Search for the cell housing the specified text and yield its (x, y) center coordinate. 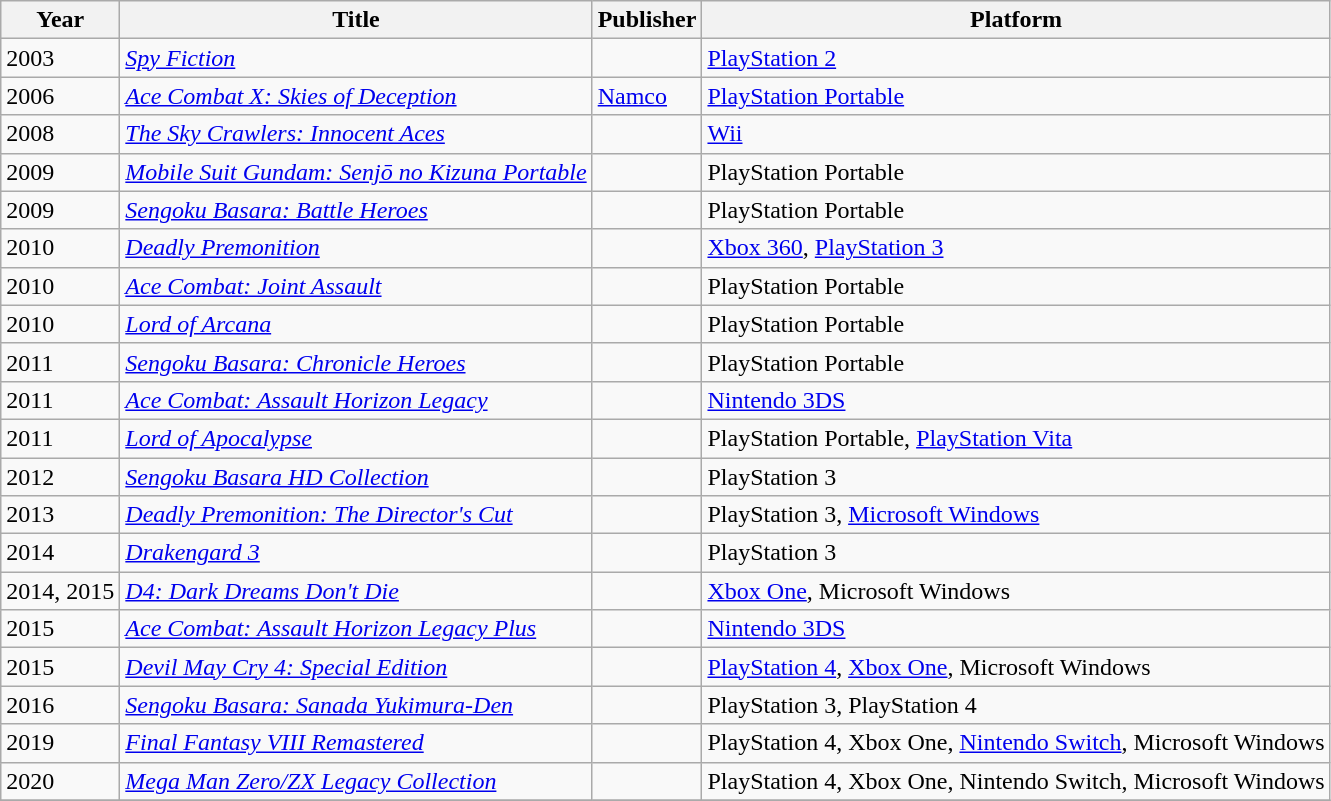
Deadly Premonition: The Director's Cut (356, 515)
D4: Dark Dreams Don't Die (356, 591)
Sengoku Basara: Sanada Yukimura-Den (356, 705)
Namco (647, 96)
Lord of Arcana (356, 324)
2014 (60, 553)
The Sky Crawlers: Innocent Aces (356, 134)
2019 (60, 743)
Xbox One, Microsoft Windows (1016, 591)
2013 (60, 515)
2016 (60, 705)
Wii (1016, 134)
Ace Combat: Assault Horizon Legacy (356, 400)
Drakengard 3 (356, 553)
2014, 2015 (60, 591)
Year (60, 20)
2008 (60, 134)
Sengoku Basara HD Collection (356, 477)
Sengoku Basara: Chronicle Heroes (356, 362)
PlayStation 2 (1016, 58)
PlayStation 3, Microsoft Windows (1016, 515)
Sengoku Basara: Battle Heroes (356, 210)
Publisher (647, 20)
Platform (1016, 20)
2020 (60, 781)
Ace Combat: Joint Assault (356, 286)
Mobile Suit Gundam: Senjō no Kizuna Portable (356, 172)
Xbox 360, PlayStation 3 (1016, 248)
PlayStation 3, PlayStation 4 (1016, 705)
2003 (60, 58)
Deadly Premonition (356, 248)
2012 (60, 477)
2006 (60, 96)
Devil May Cry 4: Special Edition (356, 667)
Ace Combat X: Skies of Deception (356, 96)
Ace Combat: Assault Horizon Legacy Plus (356, 629)
Spy Fiction (356, 58)
Mega Man Zero/ZX Legacy Collection (356, 781)
Title (356, 20)
PlayStation 4, Xbox One, Microsoft Windows (1016, 667)
Lord of Apocalypse (356, 438)
PlayStation Portable, PlayStation Vita (1016, 438)
Final Fantasy VIII Remastered (356, 743)
